Search for the cell housing the specified text and yield its (x, y) center coordinate. 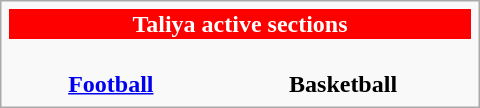
Football (110, 70)
Taliya active sections (240, 24)
Basketball (342, 70)
